Return (x, y) of the center of cell containing provided text 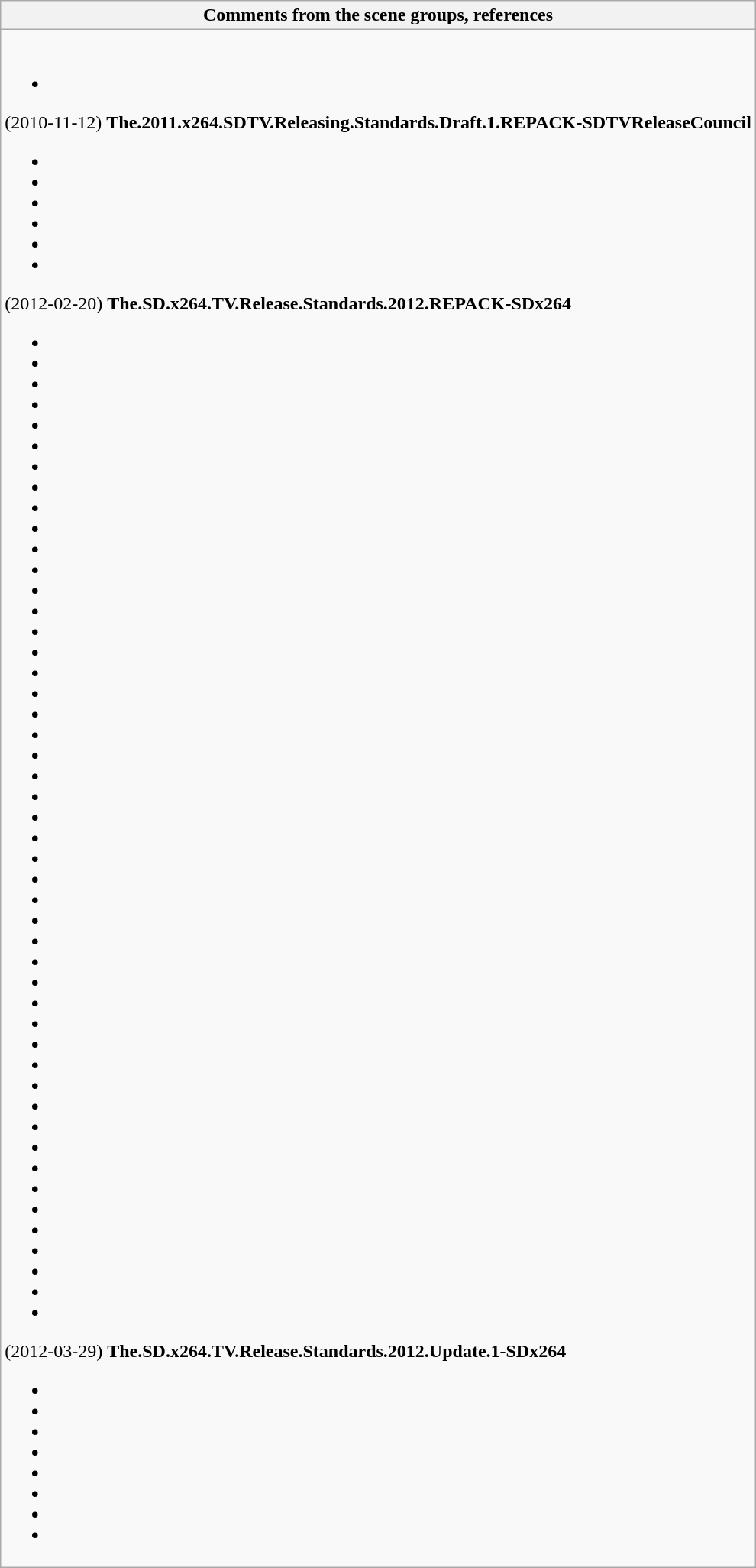
Comments from the scene groups, references (379, 15)
